Capture the cell that displays the provided text and extract its (x, y) central coordinate. 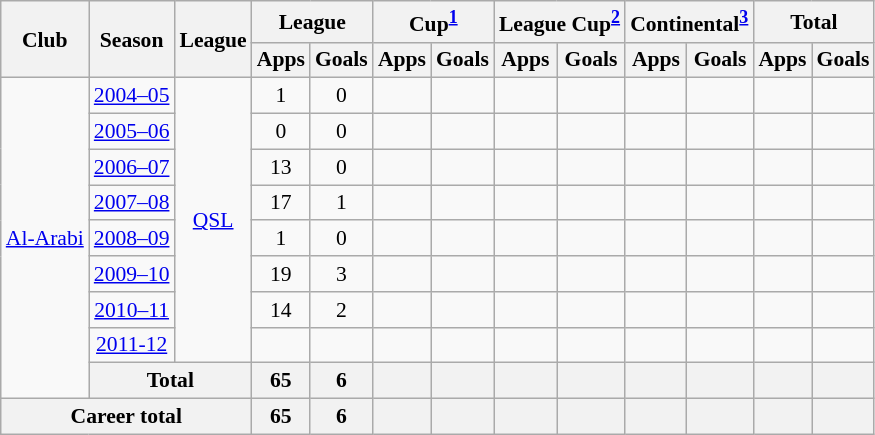
Al-Arabi (45, 238)
2007–08 (132, 203)
2 (342, 310)
Cup1 (434, 22)
2004–05 (132, 96)
2005–06 (132, 132)
3 (342, 274)
League Cup2 (560, 22)
QSL (212, 220)
2010–11 (132, 310)
Career total (126, 417)
13 (281, 167)
2006–07 (132, 167)
19 (281, 274)
Club (45, 40)
Continental3 (689, 22)
2008–09 (132, 239)
17 (281, 203)
2011-12 (132, 345)
2009–10 (132, 274)
Season (132, 40)
14 (281, 310)
